For the text-containing cell, return its midpoint in [X, Y] coordinate format. 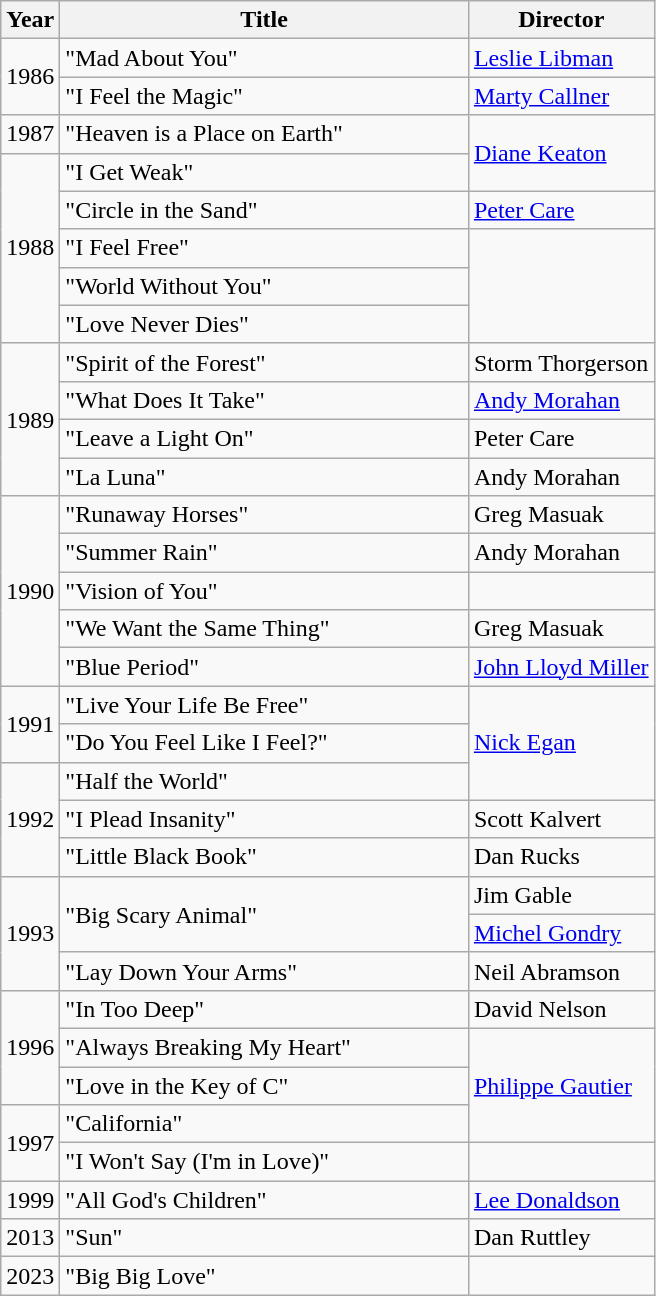
John Lloyd Miller [561, 667]
Lee Donaldson [561, 1200]
Dan Ruttley [561, 1238]
"I Get Weak" [264, 172]
"I Feel the Magic" [264, 96]
Director [561, 20]
"Heaven is a Place on Earth" [264, 134]
"I Plead Insanity" [264, 819]
Jim Gable [561, 895]
Storm Thorgerson [561, 362]
Neil Abramson [561, 971]
"I Won't Say (I'm in Love)" [264, 1162]
2013 [30, 1238]
"What Does It Take" [264, 400]
"We Want the Same Thing" [264, 629]
"Vision of You" [264, 591]
"Big Big Love" [264, 1276]
"Sun" [264, 1238]
"I Feel Free" [264, 248]
"Lay Down Your Arms" [264, 971]
1990 [30, 591]
2023 [30, 1276]
1996 [30, 1047]
"Runaway Horses" [264, 515]
"In Too Deep" [264, 1009]
"California" [264, 1124]
Diane Keaton [561, 153]
1989 [30, 419]
"Live Your Life Be Free" [264, 705]
Philippe Gautier [561, 1085]
1987 [30, 134]
1997 [30, 1143]
1988 [30, 248]
"Love in the Key of C" [264, 1085]
"Circle in the Sand" [264, 210]
1992 [30, 819]
"Little Black Book" [264, 857]
1999 [30, 1200]
"Big Scary Animal" [264, 914]
"Do You Feel Like I Feel?" [264, 743]
"All God's Children" [264, 1200]
1986 [30, 77]
David Nelson [561, 1009]
"World Without You" [264, 286]
"Spirit of the Forest" [264, 362]
"Summer Rain" [264, 553]
"Love Never Dies" [264, 324]
1993 [30, 933]
Michel Gondry [561, 933]
"Half the World" [264, 781]
Dan Rucks [561, 857]
Marty Callner [561, 96]
Year [30, 20]
Nick Egan [561, 743]
"Leave a Light On" [264, 438]
1991 [30, 724]
Leslie Libman [561, 58]
"Always Breaking My Heart" [264, 1047]
"La Luna" [264, 477]
"Mad About You" [264, 58]
"Blue Period" [264, 667]
Scott Kalvert [561, 819]
Title [264, 20]
